Locate the cell with the specified text and output its [X, Y] center coordinate. 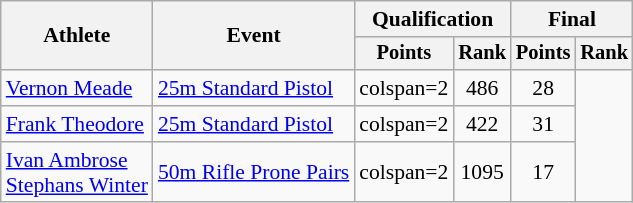
28 [543, 88]
Athlete [77, 36]
Ivan AmbroseStephans Winter [77, 172]
422 [482, 124]
1095 [482, 172]
Final [572, 19]
Event [254, 36]
Frank Theodore [77, 124]
50m Rifle Prone Pairs [254, 172]
31 [543, 124]
Vernon Meade [77, 88]
Qualification [432, 19]
486 [482, 88]
17 [543, 172]
